Return the (X, Y) coordinate for the center point of the cell that contains the specified text.  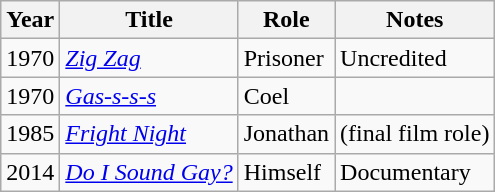
Notes (415, 20)
Himself (286, 172)
Uncredited (415, 58)
Gas-s-s-s (149, 96)
Role (286, 20)
Do I Sound Gay? (149, 172)
Documentary (415, 172)
Fright Night (149, 134)
Prisoner (286, 58)
1985 (30, 134)
Jonathan (286, 134)
Coel (286, 96)
Title (149, 20)
2014 (30, 172)
(final film role) (415, 134)
Zig Zag (149, 58)
Year (30, 20)
